From the cell containing the given text, extract its center point as [X, Y] coordinate. 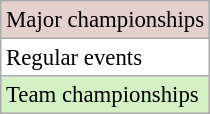
Regular events [106, 58]
Team championships [106, 95]
Major championships [106, 20]
